Capture the cell that displays the provided text and extract its [X, Y] central coordinate. 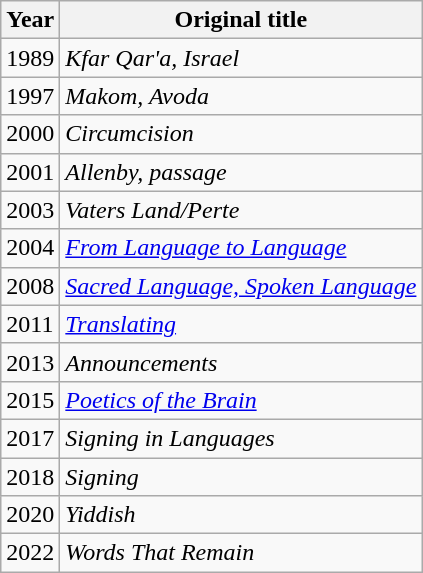
Words That Remain [241, 553]
Yiddish [241, 515]
2018 [30, 477]
Makom, Avoda [241, 96]
Translating [241, 324]
Poetics of the Brain [241, 400]
1989 [30, 58]
Year [30, 20]
Signing in Languages [241, 438]
Allenby, passage [241, 172]
2013 [30, 362]
Vaters Land/Perte [241, 210]
Original title [241, 20]
2001 [30, 172]
2022 [30, 553]
Announcements [241, 362]
1997 [30, 96]
2020 [30, 515]
Sacred Language, Spoken Language [241, 286]
Signing [241, 477]
2015 [30, 400]
2008 [30, 286]
2017 [30, 438]
2011 [30, 324]
2004 [30, 248]
Kfar Qar'a, Israel [241, 58]
From Language to Language [241, 248]
Circumcision [241, 134]
2000 [30, 134]
2003 [30, 210]
